Capture the cell that displays the provided text and extract its (x, y) central coordinate. 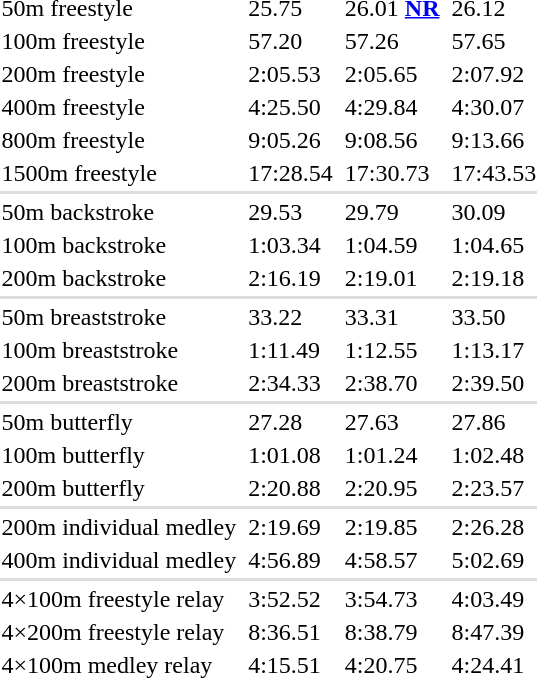
1500m freestyle (119, 173)
1:04.59 (392, 245)
50m breaststroke (119, 317)
200m individual medley (119, 527)
33.22 (291, 317)
2:20.88 (291, 488)
2:20.95 (392, 488)
4:58.57 (392, 560)
17:30.73 (392, 173)
100m backstroke (119, 245)
2:38.70 (392, 383)
1:01.24 (392, 455)
2:19.01 (392, 278)
2:05.53 (291, 74)
33.31 (392, 317)
3:54.73 (392, 599)
100m freestyle (119, 41)
4:56.89 (291, 560)
800m freestyle (119, 140)
29.79 (392, 212)
400m individual medley (119, 560)
57.20 (291, 41)
50m butterfly (119, 422)
17:28.54 (291, 173)
9:05.26 (291, 140)
57.26 (392, 41)
3:52.52 (291, 599)
8:36.51 (291, 632)
4×100m freestyle relay (119, 599)
1:11.49 (291, 350)
2:34.33 (291, 383)
200m freestyle (119, 74)
1:03.34 (291, 245)
29.53 (291, 212)
2:19.85 (392, 527)
27.28 (291, 422)
2:19.69 (291, 527)
200m butterfly (119, 488)
400m freestyle (119, 107)
200m breaststroke (119, 383)
100m breaststroke (119, 350)
50m backstroke (119, 212)
2:05.65 (392, 74)
100m butterfly (119, 455)
4:29.84 (392, 107)
200m backstroke (119, 278)
27.63 (392, 422)
1:01.08 (291, 455)
4:25.50 (291, 107)
4×200m freestyle relay (119, 632)
1:12.55 (392, 350)
8:38.79 (392, 632)
9:08.56 (392, 140)
2:16.19 (291, 278)
